Pinpoint the cell where the given text exists, returning its (X, Y) midpoint coordinate. 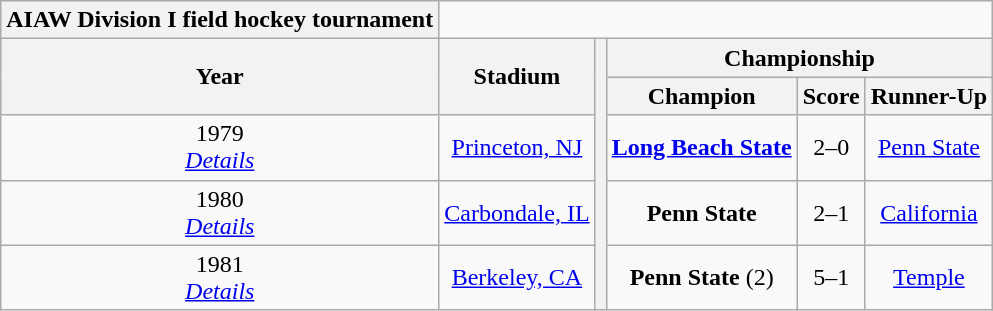
Berkeley, CA (517, 278)
2–0 (831, 148)
5–1 (831, 278)
Year (220, 77)
California (929, 212)
Championship (800, 58)
AIAW Division I field hockey tournament (220, 20)
Long Beach State (702, 148)
Runner-Up (929, 96)
1980 Details (220, 212)
Carbondale, IL (517, 212)
1979 Details (220, 148)
1981 Details (220, 278)
Penn State (2) (702, 278)
2–1 (831, 212)
Champion (702, 96)
Stadium (517, 77)
Temple (929, 278)
Princeton, NJ (517, 148)
Score (831, 96)
